Scan for the cell matching the given text and deliver its (X, Y) coordinate at center. 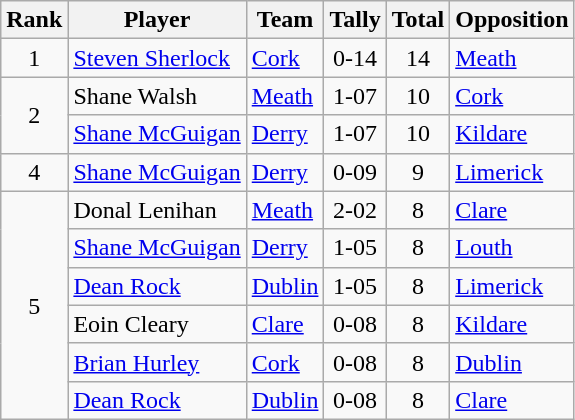
Steven Sherlock (157, 58)
2 (34, 115)
Louth (512, 248)
Opposition (512, 20)
9 (418, 172)
Tally (355, 20)
Donal Lenihan (157, 210)
Rank (34, 20)
Player (157, 20)
5 (34, 305)
14 (418, 58)
0-14 (355, 58)
1 (34, 58)
0-09 (355, 172)
4 (34, 172)
Brian Hurley (157, 362)
2-02 (355, 210)
Shane Walsh (157, 96)
Total (418, 20)
Eoin Cleary (157, 324)
Team (285, 20)
